Return [x, y] of the center of cell containing provided text 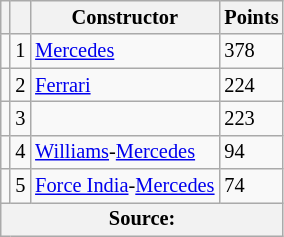
Ferrari [124, 85]
3 [20, 118]
5 [20, 186]
Source: [142, 219]
Mercedes [124, 51]
Points [251, 17]
Constructor [124, 17]
224 [251, 85]
1 [20, 51]
4 [20, 152]
223 [251, 118]
Williams-Mercedes [124, 152]
74 [251, 186]
378 [251, 51]
94 [251, 152]
2 [20, 85]
Force India-Mercedes [124, 186]
